Output the (x, y) coordinate of the center of the cell containing the given text.  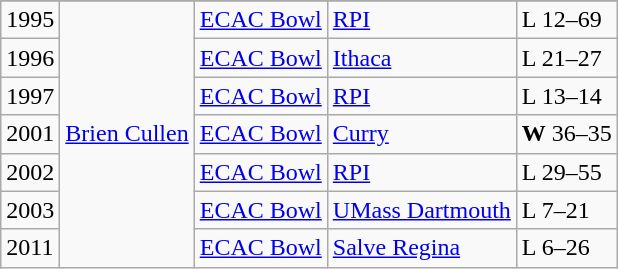
L 7–21 (566, 210)
Brien Cullen (127, 134)
1995 (30, 20)
1997 (30, 96)
L 29–55 (566, 172)
Curry (422, 134)
W 36–35 (566, 134)
L 12–69 (566, 20)
L 21–27 (566, 58)
2002 (30, 172)
Ithaca (422, 58)
L 6–26 (566, 248)
Salve Regina (422, 248)
1996 (30, 58)
L 13–14 (566, 96)
UMass Dartmouth (422, 210)
2003 (30, 210)
2011 (30, 248)
2001 (30, 134)
